Identify which cell holds the provided text, then report its (x, y) central coordinate. 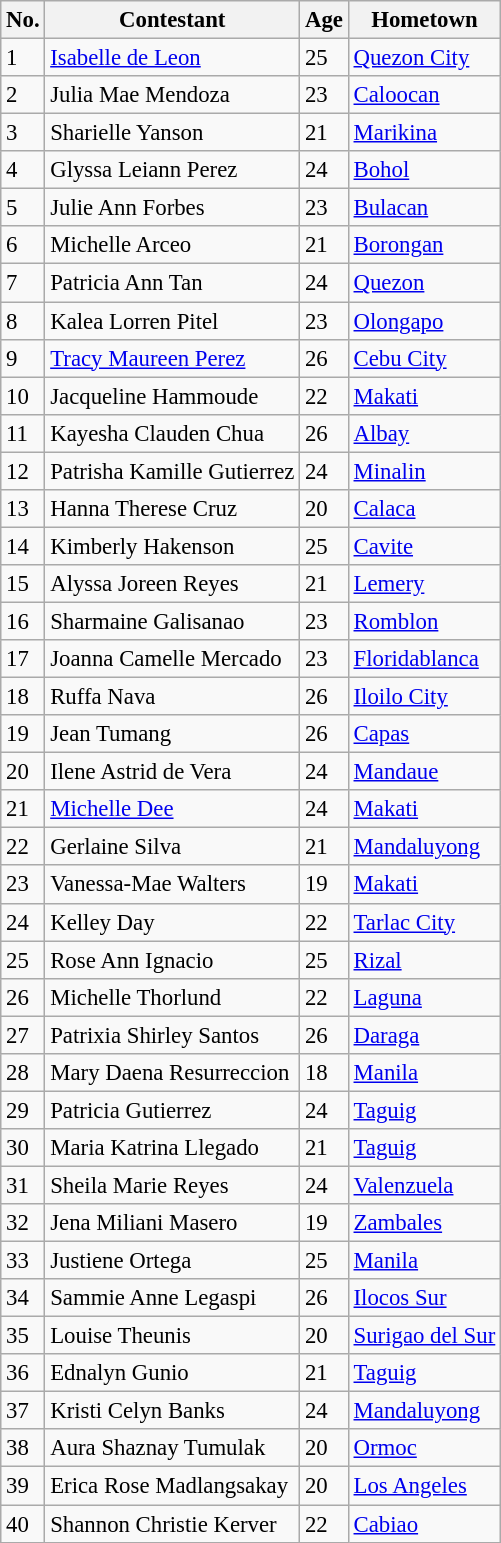
37 (23, 1411)
Gerlaine Silva (172, 847)
Kayesha Clauden Chua (172, 433)
Maria Katrina Llegado (172, 1148)
Ilene Astrid de Vera (172, 772)
Alyssa Joreen Reyes (172, 584)
Tracy Maureen Perez (172, 358)
2 (23, 95)
Kimberly Hakenson (172, 546)
Michelle Arceo (172, 245)
Patricia Gutierrez (172, 1110)
Iloilo City (424, 697)
29 (23, 1110)
Hometown (424, 20)
Caloocan (424, 95)
Olongapo (424, 321)
36 (23, 1373)
Louise Theunis (172, 1336)
16 (23, 621)
Erica Rose Madlangsakay (172, 1486)
Daraga (424, 1035)
Zambales (424, 1223)
Sharielle Yanson (172, 133)
Albay (424, 433)
Glyssa Leiann Perez (172, 170)
6 (23, 245)
Ormoc (424, 1449)
28 (23, 1073)
Kelley Day (172, 922)
Minalin (424, 471)
Bohol (424, 170)
Patrixia Shirley Santos (172, 1035)
Age (324, 20)
27 (23, 1035)
Rizal (424, 960)
Joanna Camelle Mercado (172, 659)
35 (23, 1336)
Vanessa-Mae Walters (172, 885)
17 (23, 659)
40 (23, 1524)
Ednalyn Gunio (172, 1373)
Lemery (424, 584)
32 (23, 1223)
Shannon Christie Kerver (172, 1524)
Isabelle de Leon (172, 58)
Justiene Ortega (172, 1261)
9 (23, 358)
14 (23, 546)
3 (23, 133)
Rose Ann Ignacio (172, 960)
Sharmaine Galisanao (172, 621)
12 (23, 471)
Jena Miliani Masero (172, 1223)
31 (23, 1185)
33 (23, 1261)
Hanna Therese Cruz (172, 509)
Quezon City (424, 58)
Jean Tumang (172, 734)
Valenzuela (424, 1185)
10 (23, 396)
Jacqueline Hammoude (172, 396)
Mandaue (424, 772)
Romblon (424, 621)
4 (23, 170)
Ruffa Nava (172, 697)
Floridablanca (424, 659)
Laguna (424, 997)
11 (23, 433)
Calaca (424, 509)
15 (23, 584)
Kristi Celyn Banks (172, 1411)
Capas (424, 734)
5 (23, 208)
38 (23, 1449)
Contestant (172, 20)
30 (23, 1148)
Bulacan (424, 208)
Patricia Ann Tan (172, 283)
Borongan (424, 245)
Cavite (424, 546)
Julia Mae Mendoza (172, 95)
1 (23, 58)
Aura Shaznay Tumulak (172, 1449)
Ilocos Sur (424, 1298)
Cebu City (424, 358)
34 (23, 1298)
Surigao del Sur (424, 1336)
Patrisha Kamille Gutierrez (172, 471)
No. (23, 20)
Los Angeles (424, 1486)
Sheila Marie Reyes (172, 1185)
Sammie Anne Legaspi (172, 1298)
13 (23, 509)
Marikina (424, 133)
8 (23, 321)
7 (23, 283)
Michelle Thorlund (172, 997)
Quezon (424, 283)
Kalea Lorren Pitel (172, 321)
Julie Ann Forbes (172, 208)
Tarlac City (424, 922)
Mary Daena Resurreccion (172, 1073)
39 (23, 1486)
Michelle Dee (172, 809)
Cabiao (424, 1524)
